Identify which cell holds the provided text, then report its (X, Y) central coordinate. 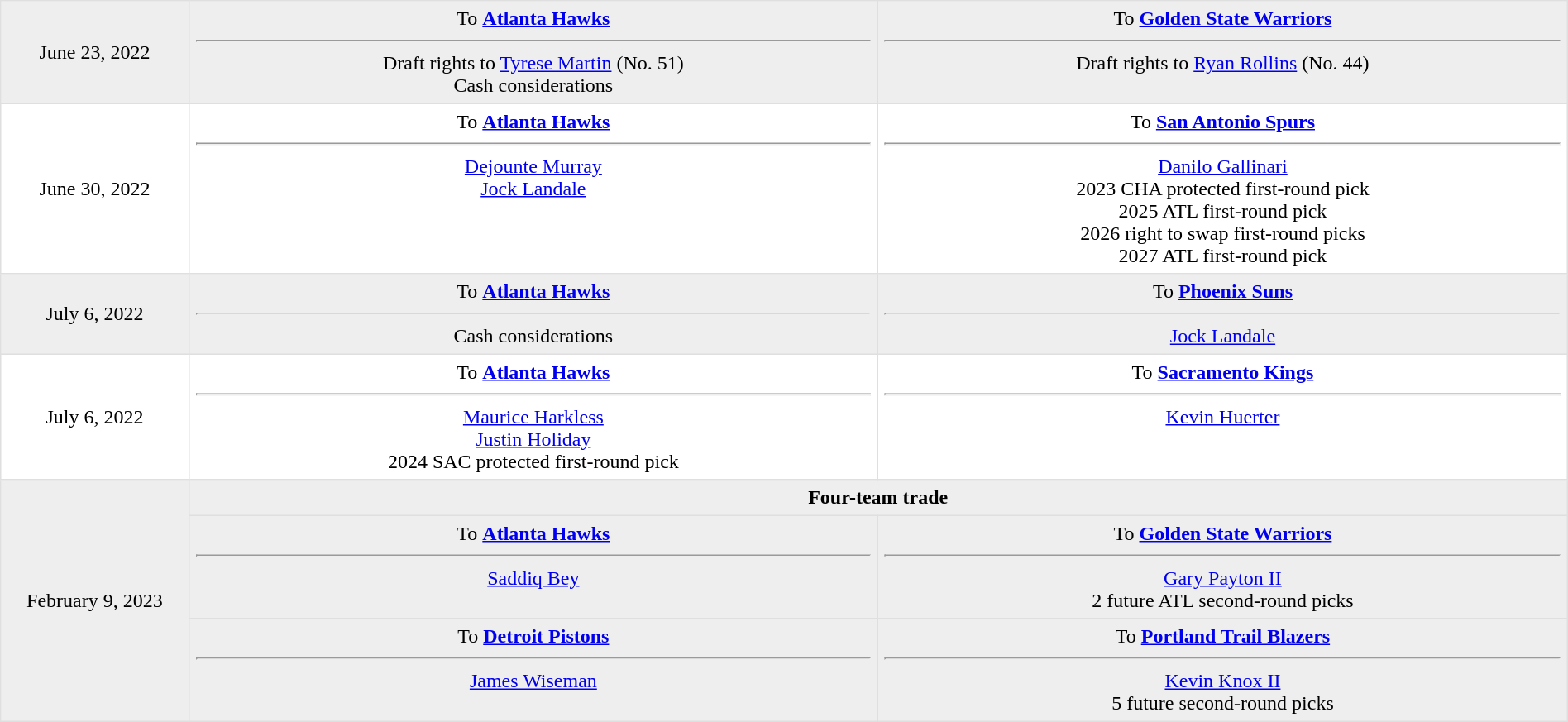
To Atlanta HawksDraft rights to Tyrese Martin (No. 51)Cash considerations (533, 52)
To Atlanta HawksCash considerations (533, 314)
June 30, 2022 (94, 189)
To Atlanta HawksSaddiq Bey (533, 567)
To Atlanta HawksDejounte MurrayJock Landale (533, 189)
To Phoenix SunsJock Landale (1223, 314)
To Detroit PistonsJames Wiseman (533, 670)
To Sacramento KingsKevin Huerter (1223, 417)
To Atlanta HawksMaurice HarklessJustin Holiday2024 SAC protected first-round pick (533, 417)
Four-team trade (878, 498)
February 9, 2023 (94, 600)
To Golden State WarriorsGary Payton II2 future ATL second-round picks (1223, 567)
June 23, 2022 (94, 52)
To Golden State WarriorsDraft rights to Ryan Rollins (No. 44) (1223, 52)
To Portland Trail BlazersKevin Knox II5 future second-round picks (1223, 670)
